Search for the cell housing the specified text and yield its [x, y] center coordinate. 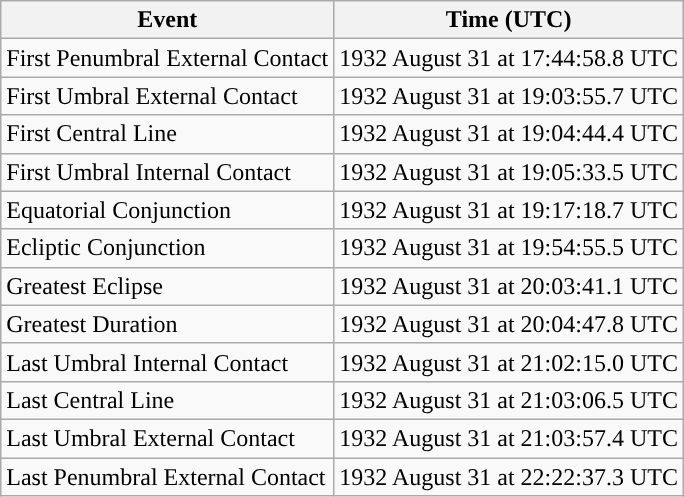
First Central Line [168, 134]
First Penumbral External Contact [168, 58]
1932 August 31 at 21:03:06.5 UTC [509, 400]
Event [168, 20]
First Umbral Internal Contact [168, 172]
1932 August 31 at 20:04:47.8 UTC [509, 324]
Last Central Line [168, 400]
1932 August 31 at 21:03:57.4 UTC [509, 438]
1932 August 31 at 21:02:15.0 UTC [509, 362]
Greatest Eclipse [168, 286]
1932 August 31 at 19:03:55.7 UTC [509, 96]
Equatorial Conjunction [168, 210]
1932 August 31 at 19:17:18.7 UTC [509, 210]
1932 August 31 at 19:54:55.5 UTC [509, 248]
Last Umbral External Contact [168, 438]
1932 August 31 at 20:03:41.1 UTC [509, 286]
Ecliptic Conjunction [168, 248]
Last Umbral Internal Contact [168, 362]
1932 August 31 at 22:22:37.3 UTC [509, 477]
1932 August 31 at 17:44:58.8 UTC [509, 58]
Time (UTC) [509, 20]
1932 August 31 at 19:04:44.4 UTC [509, 134]
Last Penumbral External Contact [168, 477]
1932 August 31 at 19:05:33.5 UTC [509, 172]
First Umbral External Contact [168, 96]
Greatest Duration [168, 324]
